Detect which cell encompasses the target text, then output its (X, Y) center coordinate. 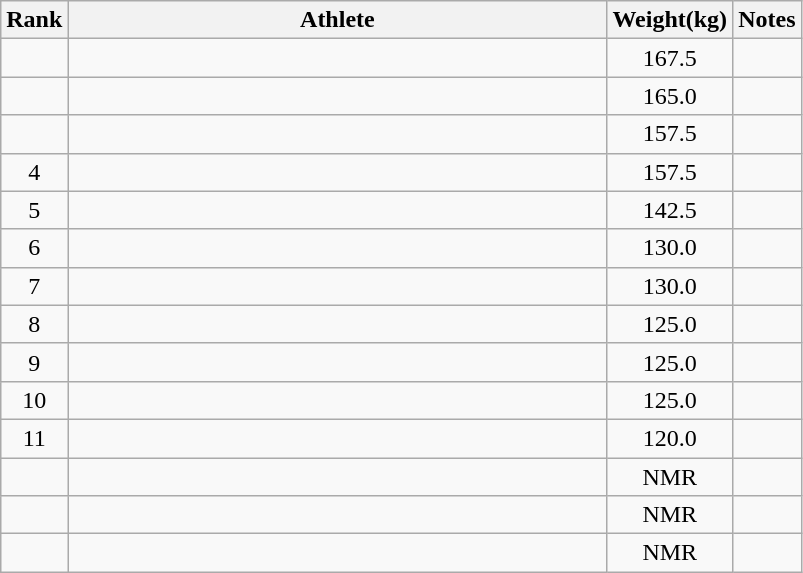
167.5 (670, 58)
142.5 (670, 210)
Notes (767, 20)
6 (34, 248)
8 (34, 324)
120.0 (670, 438)
11 (34, 438)
9 (34, 362)
4 (34, 172)
Rank (34, 20)
Weight(kg) (670, 20)
Athlete (338, 20)
7 (34, 286)
165.0 (670, 96)
10 (34, 400)
5 (34, 210)
